Determine the [X, Y] coordinate at the center of the cell enclosing the given text.  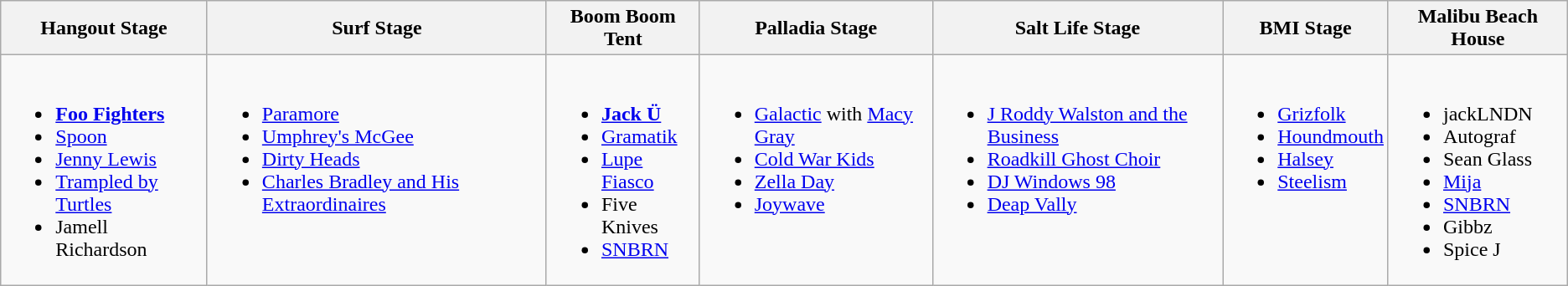
Hangout Stage [104, 28]
Salt Life Stage [1077, 28]
Palladia Stage [816, 28]
BMI Stage [1306, 28]
Foo FightersSpoonJenny LewisTrampled by TurtlesJamell Richardson [104, 171]
Jack ÜGramatikLupe FiascoFive KnivesSNBRN [623, 171]
Boom Boom Tent [623, 28]
Surf Stage [377, 28]
jackLNDNAutografSean GlassMijaSNBRNGibbzSpice J [1478, 171]
GrizfolkHoundmouthHalseySteelism [1306, 171]
J Roddy Walston and the BusinessRoadkill Ghost ChoirDJ Windows 98Deap Vally [1077, 171]
ParamoreUmphrey's McGeeDirty HeadsCharles Bradley and His Extraordinaires [377, 171]
Galactic with Macy GrayCold War KidsZella DayJoywave [816, 171]
Malibu Beach House [1478, 28]
